Find where the given text appears and provide that cell's center as [x, y] coordinate. 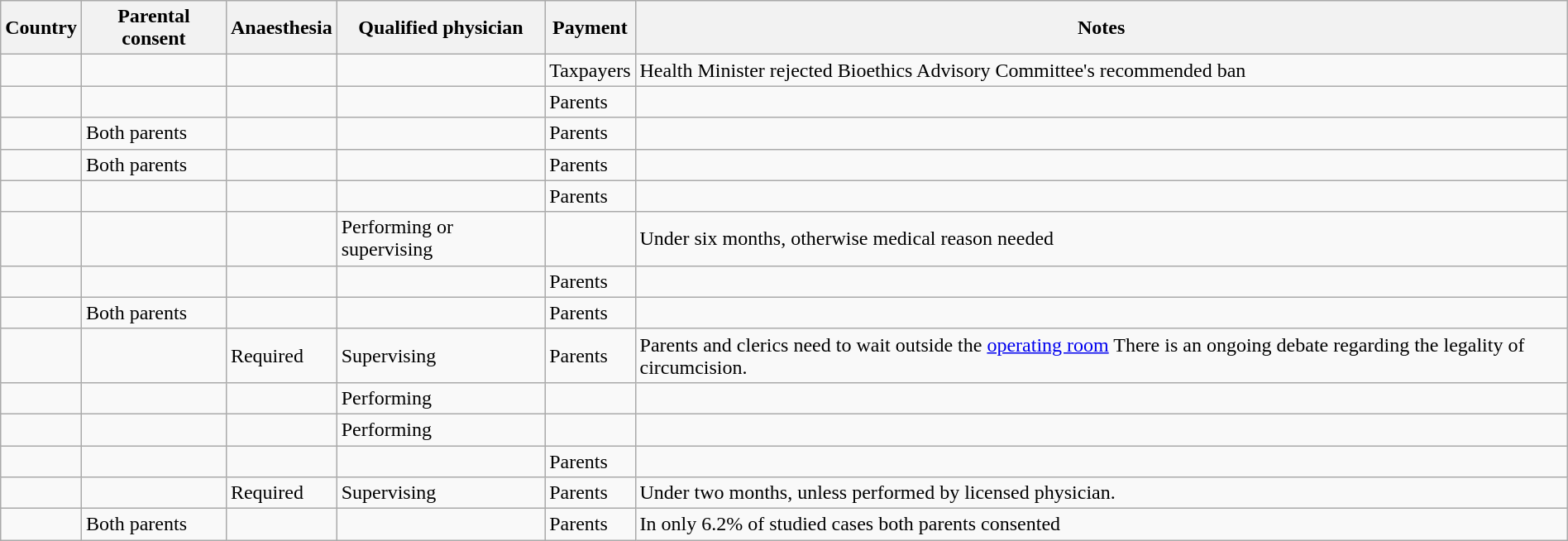
Under six months, otherwise medical reason needed [1102, 238]
Health Minister rejected Bioethics Advisory Committee's recommended ban [1102, 70]
In only 6.2% of studied cases both parents consented [1102, 524]
Country [41, 28]
Parental consent [154, 28]
Anaesthesia [281, 28]
Qualified physician [441, 28]
Notes [1102, 28]
Payment [590, 28]
Under two months, unless performed by licensed physician. [1102, 493]
Parents and clerics need to wait outside the operating room There is an ongoing debate regarding the legality of circumcision. [1102, 356]
Taxpayers [590, 70]
Performing or supervising [441, 238]
